Identify which cell holds the provided text, then report its (X, Y) central coordinate. 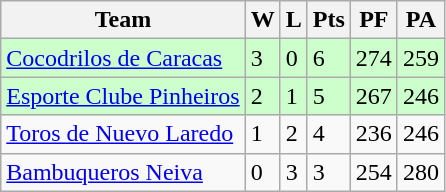
5 (328, 96)
4 (328, 134)
Bambuqueros Neiva (123, 172)
236 (374, 134)
Team (123, 20)
254 (374, 172)
259 (420, 58)
Esporte Clube Pinheiros (123, 96)
6 (328, 58)
274 (374, 58)
Pts (328, 20)
Cocodrilos de Caracas (123, 58)
Toros de Nuevo Laredo (123, 134)
280 (420, 172)
267 (374, 96)
PA (420, 20)
PF (374, 20)
L (294, 20)
W (262, 20)
